Determine the (x, y) coordinate at the center of the cell enclosing the given text.  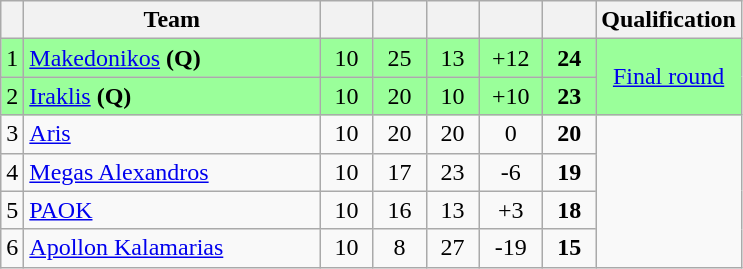
Final round (669, 77)
18 (570, 210)
Iraklis (Q) (172, 96)
1 (12, 58)
-19 (511, 248)
+12 (511, 58)
3 (12, 134)
24 (570, 58)
Makedonikos (Q) (172, 58)
Apollon Kalamarias (172, 248)
2 (12, 96)
PAOK (172, 210)
5 (12, 210)
8 (400, 248)
16 (400, 210)
27 (452, 248)
Team (172, 20)
25 (400, 58)
0 (511, 134)
Aris (172, 134)
+10 (511, 96)
Qualification (669, 20)
-6 (511, 172)
4 (12, 172)
6 (12, 248)
17 (400, 172)
19 (570, 172)
Megas Alexandros (172, 172)
+3 (511, 210)
15 (570, 248)
